Scan for the cell matching the given text and deliver its [x, y] coordinate at center. 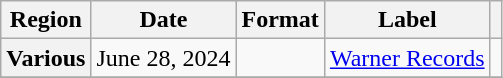
Date [164, 20]
Region [46, 20]
Warner Records [407, 58]
Format [280, 20]
Label [407, 20]
June 28, 2024 [164, 58]
Various [46, 58]
